Identify which cell holds the provided text, then report its [X, Y] central coordinate. 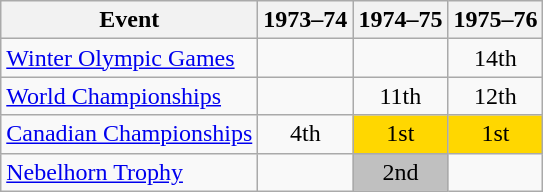
Winter Olympic Games [130, 58]
14th [496, 58]
1973–74 [306, 20]
2nd [400, 172]
1975–76 [496, 20]
4th [306, 134]
World Championships [130, 96]
Nebelhorn Trophy [130, 172]
Canadian Championships [130, 134]
1974–75 [400, 20]
11th [400, 96]
12th [496, 96]
Event [130, 20]
